Identify which cell holds the provided text, then report its (X, Y) central coordinate. 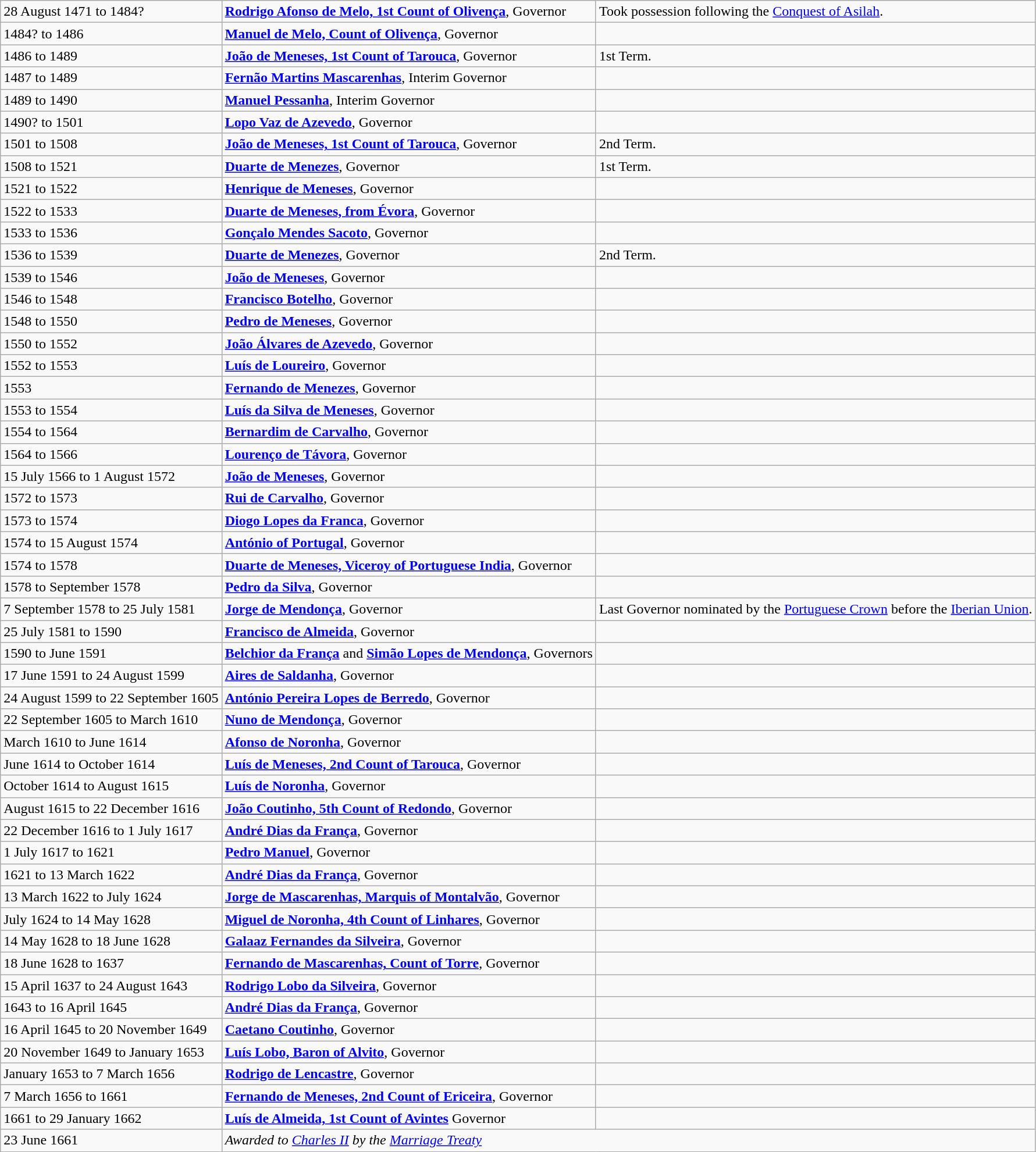
Manuel de Melo, Count of Olivença, Governor (408, 34)
1661 to 29 January 1662 (111, 1118)
Rodrigo Afonso de Melo, 1st Count of Olivença, Governor (408, 12)
20 November 1649 to January 1653 (111, 1052)
March 1610 to June 1614 (111, 742)
7 March 1656 to 1661 (111, 1096)
Rodrigo Lobo da Silveira, Governor (408, 986)
June 1614 to October 1614 (111, 764)
15 April 1637 to 24 August 1643 (111, 986)
Fernando de Mascarenhas, Count of Torre, Governor (408, 963)
Rodrigo de Lencastre, Governor (408, 1074)
Nuno de Mendonça, Governor (408, 720)
1484? to 1486 (111, 34)
July 1624 to 14 May 1628 (111, 919)
1578 to September 1578 (111, 587)
Aires de Saldanha, Governor (408, 676)
António Pereira Lopes de Berredo, Governor (408, 698)
Jorge de Mascarenhas, Marquis of Montalvão, Governor (408, 897)
Afonso de Noronha, Governor (408, 742)
7 September 1578 to 25 July 1581 (111, 609)
1553 (111, 388)
João Álvares de Azevedo, Governor (408, 344)
1564 to 1566 (111, 454)
Francisco de Almeida, Governor (408, 631)
Awarded to Charles II by the Marriage Treaty (628, 1140)
1548 to 1550 (111, 322)
1489 to 1490 (111, 100)
Fernão Martins Mascarenhas, Interim Governor (408, 78)
Luís de Almeida, 1st Count of Avintes Governor (408, 1118)
1486 to 1489 (111, 56)
Lopo Vaz de Azevedo, Governor (408, 122)
1553 to 1554 (111, 410)
1572 to 1573 (111, 498)
October 1614 to August 1615 (111, 786)
1643 to 16 April 1645 (111, 1008)
1552 to 1553 (111, 366)
Henrique de Meneses, Governor (408, 188)
Manuel Pessanha, Interim Governor (408, 100)
1546 to 1548 (111, 299)
14 May 1628 to 18 June 1628 (111, 941)
Jorge de Mendonça, Governor (408, 609)
15 July 1566 to 1 August 1572 (111, 476)
Duarte de Meneses, Viceroy of Portuguese India, Governor (408, 565)
1621 to 13 March 1622 (111, 875)
22 December 1616 to 1 July 1617 (111, 830)
17 June 1591 to 24 August 1599 (111, 676)
Francisco Botelho, Governor (408, 299)
1554 to 1564 (111, 432)
Luís de Meneses, 2nd Count of Tarouca, Governor (408, 764)
1590 to June 1591 (111, 654)
Took possession following the Conquest of Asilah. (816, 12)
1521 to 1522 (111, 188)
August 1615 to 22 December 1616 (111, 808)
1574 to 15 August 1574 (111, 543)
January 1653 to 7 March 1656 (111, 1074)
25 July 1581 to 1590 (111, 631)
Galaaz Fernandes da Silveira, Governor (408, 941)
24 August 1599 to 22 September 1605 (111, 698)
Pedro Manuel, Governor (408, 853)
1508 to 1521 (111, 166)
Fernando de Menezes, Governor (408, 388)
1539 to 1546 (111, 277)
18 June 1628 to 1637 (111, 963)
Luís da Silva de Meneses, Governor (408, 410)
Diogo Lopes da Franca, Governor (408, 520)
Bernardim de Carvalho, Governor (408, 432)
Belchior da França and Simão Lopes de Mendonça, Governors (408, 654)
Duarte de Meneses, from Évora, Governor (408, 211)
1501 to 1508 (111, 144)
Miguel de Noronha, 4th Count of Linhares, Governor (408, 919)
23 June 1661 (111, 1140)
Rui de Carvalho, Governor (408, 498)
Luís Lobo, Baron of Alvito, Governor (408, 1052)
22 September 1605 to March 1610 (111, 720)
1536 to 1539 (111, 255)
1533 to 1536 (111, 233)
13 March 1622 to July 1624 (111, 897)
Pedro da Silva, Governor (408, 587)
Gonçalo Mendes Sacoto, Governor (408, 233)
Luís de Loureiro, Governor (408, 366)
16 April 1645 to 20 November 1649 (111, 1030)
1522 to 1533 (111, 211)
1490? to 1501 (111, 122)
1573 to 1574 (111, 520)
Last Governor nominated by the Portuguese Crown before the Iberian Union. (816, 609)
Pedro de Meneses, Governor (408, 322)
Lourenço de Távora, Governor (408, 454)
28 August 1471 to 1484? (111, 12)
Caetano Coutinho, Governor (408, 1030)
João Coutinho, 5th Count of Redondo, Governor (408, 808)
António of Portugal, Governor (408, 543)
1574 to 1578 (111, 565)
Fernando de Meneses, 2nd Count of Ericeira, Governor (408, 1096)
Luís de Noronha, Governor (408, 786)
1487 to 1489 (111, 78)
1 July 1617 to 1621 (111, 853)
1550 to 1552 (111, 344)
